Locate the cell with the specified text and output its [x, y] center coordinate. 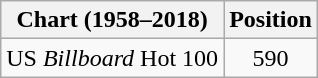
Chart (1958–2018) [112, 20]
590 [271, 58]
US Billboard Hot 100 [112, 58]
Position [271, 20]
